Detect which cell encompasses the target text, then output its (x, y) center coordinate. 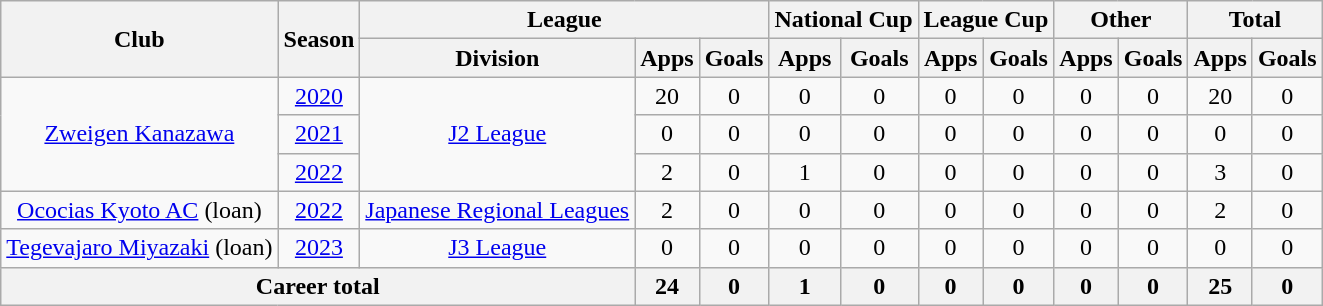
2020 (319, 96)
2023 (319, 248)
Club (140, 39)
J2 League (498, 134)
Tegevajaro Miyazaki (loan) (140, 248)
Other (1121, 20)
J3 League (498, 248)
National Cup (844, 20)
League (564, 20)
Zweigen Kanazawa (140, 134)
25 (1220, 286)
Season (319, 39)
24 (667, 286)
League Cup (986, 20)
3 (1220, 172)
Division (498, 58)
Ococias Kyoto AC (loan) (140, 210)
Total (1255, 20)
Career total (318, 286)
Japanese Regional Leagues (498, 210)
2021 (319, 134)
